Find where the given text appears and provide that cell's center as [x, y] coordinate. 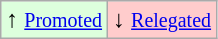
↑ Promoted [54, 20]
↓ Relegated [162, 20]
